Output the (X, Y) coordinate of the center of the cell containing the given text.  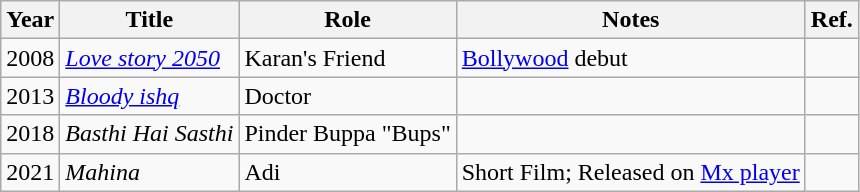
Short Film; Released on Mx player (630, 172)
Pinder Buppa "Bups" (348, 134)
2018 (30, 134)
2013 (30, 96)
Bloody ishq (150, 96)
Bollywood debut (630, 58)
2021 (30, 172)
Title (150, 20)
Mahina (150, 172)
Notes (630, 20)
Ref. (832, 20)
Adi (348, 172)
2008 (30, 58)
Role (348, 20)
Basthi Hai Sasthi (150, 134)
Doctor (348, 96)
Love story 2050 (150, 58)
Year (30, 20)
Karan's Friend (348, 58)
